Determine the (X, Y) coordinate at the center of the cell enclosing the given text.  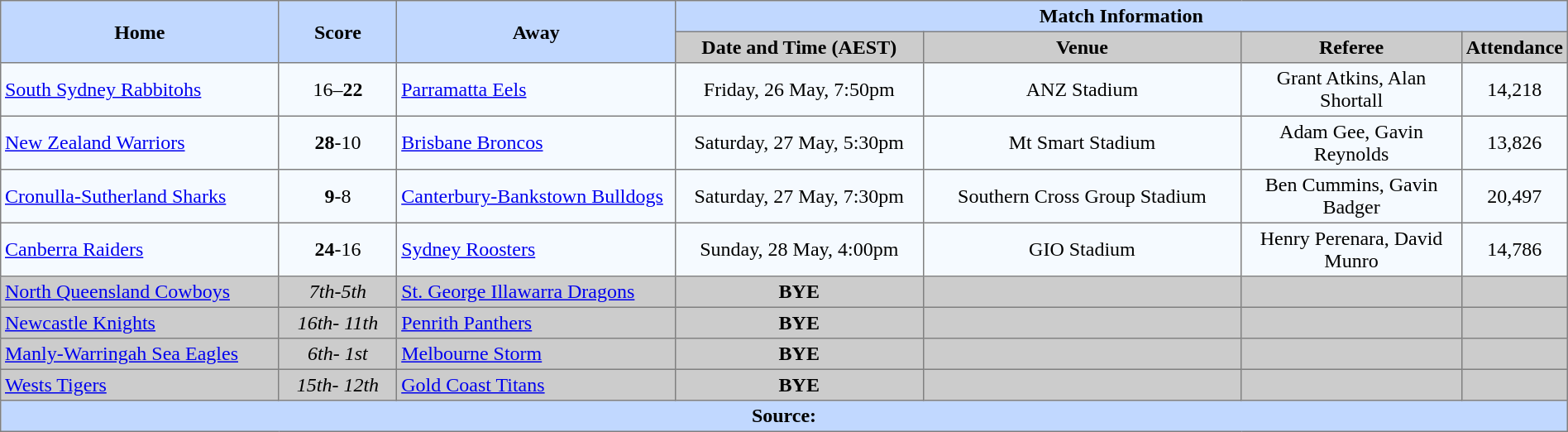
Canterbury-Bankstown Bulldogs (536, 196)
Adam Gee, Gavin Reynolds (1351, 142)
Saturday, 27 May, 5:30pm (799, 142)
20,497 (1514, 196)
Cronulla-Sutherland Sharks (140, 196)
South Sydney Rabbitohs (140, 89)
Grant Atkins, Alan Shortall (1351, 89)
Sydney Roosters (536, 249)
Wests Tigers (140, 385)
Sunday, 28 May, 4:00pm (799, 249)
Source: (784, 416)
6th- 1st (337, 354)
14,218 (1514, 89)
Newcastle Knights (140, 323)
ANZ Stadium (1082, 89)
Referee (1351, 47)
Penrith Panthers (536, 323)
Away (536, 31)
28-10 (337, 142)
GIO Stadium (1082, 249)
Match Information (1121, 17)
Saturday, 27 May, 7:30pm (799, 196)
North Queensland Cowboys (140, 292)
9-8 (337, 196)
St. George Illawarra Dragons (536, 292)
Manly-Warringah Sea Eagles (140, 354)
Melbourne Storm (536, 354)
Henry Perenara, David Munro (1351, 249)
Mt Smart Stadium (1082, 142)
New Zealand Warriors (140, 142)
Parramatta Eels (536, 89)
15th- 12th (337, 385)
16th- 11th (337, 323)
Friday, 26 May, 7:50pm (799, 89)
Canberra Raiders (140, 249)
Date and Time (AEST) (799, 47)
Score (337, 31)
Venue (1082, 47)
7th-5th (337, 292)
16–22 (337, 89)
Ben Cummins, Gavin Badger (1351, 196)
Southern Cross Group Stadium (1082, 196)
13,826 (1514, 142)
24-16 (337, 249)
Gold Coast Titans (536, 385)
Attendance (1514, 47)
14,786 (1514, 249)
Home (140, 31)
Brisbane Broncos (536, 142)
